Return (x, y) of the center of cell containing provided text 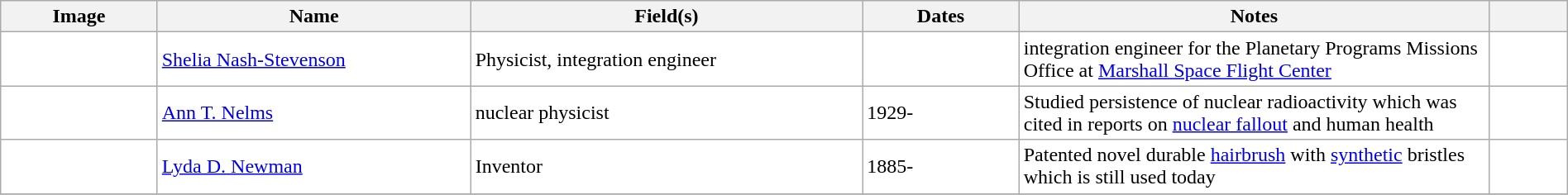
Studied persistence of nuclear radioactivity which was cited in reports on nuclear fallout and human health (1254, 112)
1885- (941, 167)
Field(s) (667, 17)
Ann T. Nelms (314, 112)
integration engineer for the Planetary Programs Missions Office at Marshall Space Flight Center (1254, 59)
Image (79, 17)
Notes (1254, 17)
Patented novel durable hairbrush with synthetic bristles which is still used today (1254, 167)
Lyda D. Newman (314, 167)
nuclear physicist (667, 112)
Inventor (667, 167)
Dates (941, 17)
Shelia Nash-Stevenson (314, 59)
Physicist, integration engineer (667, 59)
1929- (941, 112)
Name (314, 17)
